For the text-containing cell, return its midpoint in (X, Y) coordinate format. 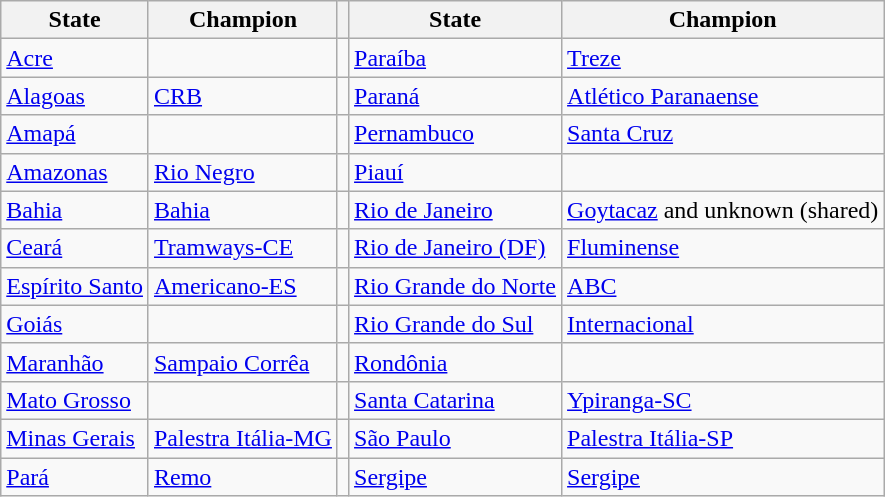
Tramways-CE (242, 248)
Acre (75, 58)
Sampaio Corrêa (242, 362)
ABC (723, 286)
Espírito Santo (75, 286)
Rio Grande do Sul (456, 324)
Santa Cruz (723, 134)
Rio de Janeiro (DF) (456, 248)
Rio de Janeiro (456, 210)
Fluminense (723, 248)
Pernambuco (456, 134)
Goiás (75, 324)
Alagoas (75, 96)
Rio Grande do Norte (456, 286)
Paraíba (456, 58)
Remo (242, 477)
Rio Negro (242, 172)
Ypiranga-SC (723, 400)
Atlético Paranaense (723, 96)
Americano-ES (242, 286)
Internacional (723, 324)
Rondônia (456, 362)
Maranhão (75, 362)
CRB (242, 96)
Treze (723, 58)
Mato Grosso (75, 400)
Santa Catarina (456, 400)
Piauí (456, 172)
Palestra Itália-SP (723, 438)
Ceará (75, 248)
São Paulo (456, 438)
Paraná (456, 96)
Goytacaz and unknown (shared) (723, 210)
Minas Gerais (75, 438)
Pará (75, 477)
Amapá (75, 134)
Amazonas (75, 172)
Palestra Itália-MG (242, 438)
